Identify which cell holds the provided text, then report its [X, Y] central coordinate. 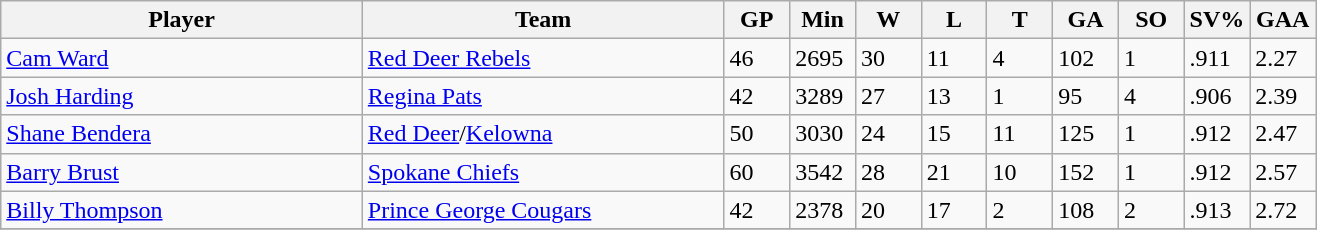
46 [757, 58]
60 [757, 172]
Prince George Cougars [543, 210]
SO [1151, 20]
2.57 [1283, 172]
30 [888, 58]
95 [1086, 96]
W [888, 20]
27 [888, 96]
GP [757, 20]
.906 [1217, 96]
2.72 [1283, 210]
3030 [823, 134]
20 [888, 210]
2378 [823, 210]
L [954, 20]
Shane Bendera [182, 134]
2.39 [1283, 96]
GAA [1283, 20]
2695 [823, 58]
.911 [1217, 58]
SV% [1217, 20]
Red Deer Rebels [543, 58]
50 [757, 134]
21 [954, 172]
Cam Ward [182, 58]
102 [1086, 58]
2.47 [1283, 134]
.913 [1217, 210]
Barry Brust [182, 172]
Spokane Chiefs [543, 172]
125 [1086, 134]
T [1020, 20]
Billy Thompson [182, 210]
3542 [823, 172]
Min [823, 20]
13 [954, 96]
Regina Pats [543, 96]
152 [1086, 172]
Player [182, 20]
2.27 [1283, 58]
108 [1086, 210]
10 [1020, 172]
17 [954, 210]
Josh Harding [182, 96]
Team [543, 20]
28 [888, 172]
GA [1086, 20]
Red Deer/Kelowna [543, 134]
3289 [823, 96]
24 [888, 134]
15 [954, 134]
